Search for the cell housing the specified text and yield its [x, y] center coordinate. 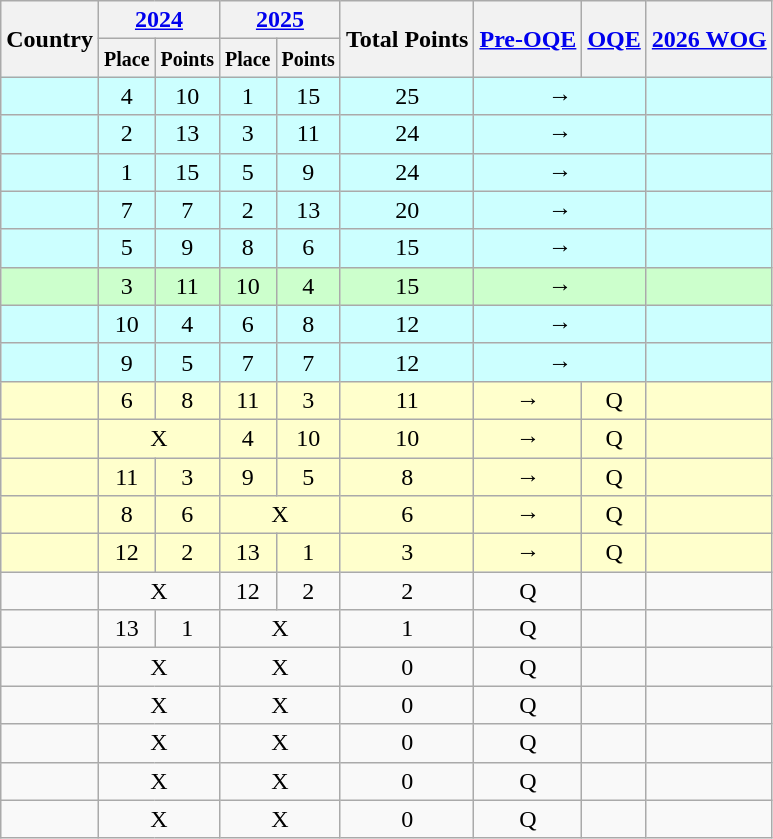
Country [50, 39]
Total Points [407, 39]
2024 [158, 20]
20 [407, 210]
2025 [280, 20]
2026 WOG [709, 39]
OQE [614, 39]
Pre-OQE [528, 39]
25 [407, 96]
